Detect which cell encompasses the target text, then output its (x, y) center coordinate. 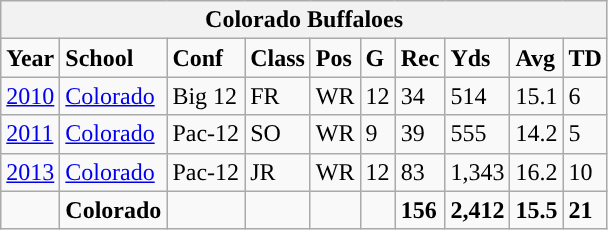
16.2 (536, 172)
2010 (30, 96)
6 (585, 96)
Year (30, 58)
5 (585, 134)
10 (585, 172)
Colorado Buffaloes (304, 20)
2011 (30, 134)
15.1 (536, 96)
School (114, 58)
83 (420, 172)
Conf (206, 58)
2,412 (478, 210)
Rec (420, 58)
SO (278, 134)
514 (478, 96)
JR (278, 172)
Big 12 (206, 96)
14.2 (536, 134)
TD (585, 58)
G (378, 58)
156 (420, 210)
21 (585, 210)
39 (420, 134)
Pos (335, 58)
555 (478, 134)
Class (278, 58)
34 (420, 96)
Yds (478, 58)
9 (378, 134)
15.5 (536, 210)
2013 (30, 172)
FR (278, 96)
1,343 (478, 172)
Avg (536, 58)
